Identify which cell holds the provided text, then report its (X, Y) central coordinate. 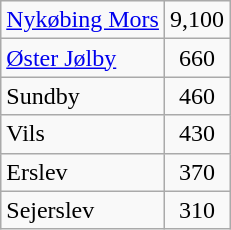
430 (196, 134)
660 (196, 58)
9,100 (196, 20)
460 (196, 96)
Øster Jølby (83, 58)
370 (196, 172)
Sejerslev (83, 210)
310 (196, 210)
Nykøbing Mors (83, 20)
Vils (83, 134)
Erslev (83, 172)
Sundby (83, 96)
